Scan for the cell matching the given text and deliver its [X, Y] coordinate at center. 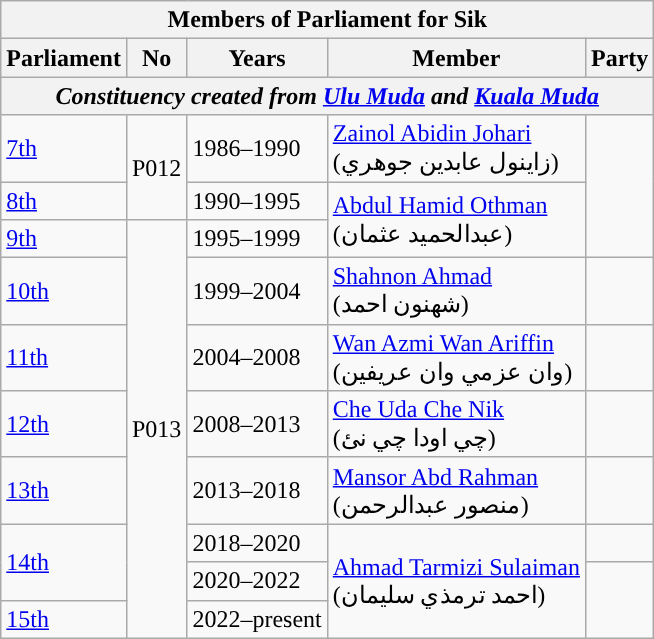
Wan Azmi Wan Ariffin (وان عزمي وان عريفين) [456, 358]
8th [64, 201]
2008–2013 [257, 424]
7th [64, 148]
2022–present [257, 619]
2004–2008 [257, 358]
2013–2018 [257, 490]
P013 [156, 429]
No [156, 58]
2020–2022 [257, 581]
12th [64, 424]
11th [64, 358]
9th [64, 239]
Mansor Abd Rahman (منصور عبدالرحمن) [456, 490]
Abdul Hamid Othman (عبدالحميد عثمان) [456, 220]
14th [64, 562]
1995–1999 [257, 239]
Ahmad Tarmizi Sulaiman (احمد ترمذي سليمان) [456, 581]
1986–1990 [257, 148]
15th [64, 619]
Years [257, 58]
Members of Parliament for Sik [328, 20]
2018–2020 [257, 543]
Parliament [64, 58]
Shahnon Ahmad (شهنون احمد) [456, 292]
1990–1995 [257, 201]
Che Uda Che Nik (چي اودا چي نئ) [456, 424]
1999–2004 [257, 292]
P012 [156, 168]
13th [64, 490]
Constituency created from Ulu Muda and Kuala Muda [328, 96]
10th [64, 292]
Member [456, 58]
Zainol Abidin Johari (زاينول عابدين جوهري) [456, 148]
Party [619, 58]
